Pinpoint the cell where the given text exists, returning its (x, y) midpoint coordinate. 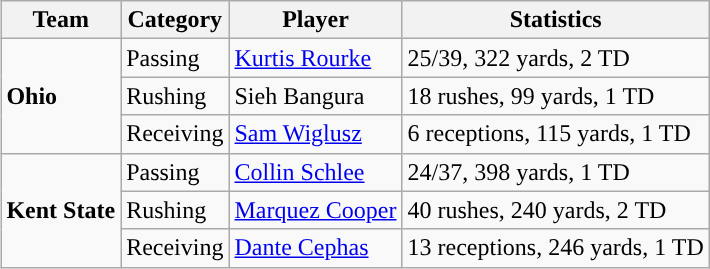
Sieh Bangura (316, 96)
Marquez Cooper (316, 210)
Kurtis Rourke (316, 58)
Ohio (61, 96)
Kent State (61, 210)
Dante Cephas (316, 248)
Statistics (556, 20)
6 receptions, 115 yards, 1 TD (556, 134)
13 receptions, 246 yards, 1 TD (556, 248)
Player (316, 20)
40 rushes, 240 yards, 2 TD (556, 210)
Collin Schlee (316, 172)
Team (61, 20)
18 rushes, 99 yards, 1 TD (556, 96)
24/37, 398 yards, 1 TD (556, 172)
Category (175, 20)
Sam Wiglusz (316, 134)
25/39, 322 yards, 2 TD (556, 58)
